Detect which cell encompasses the target text, then output its (x, y) center coordinate. 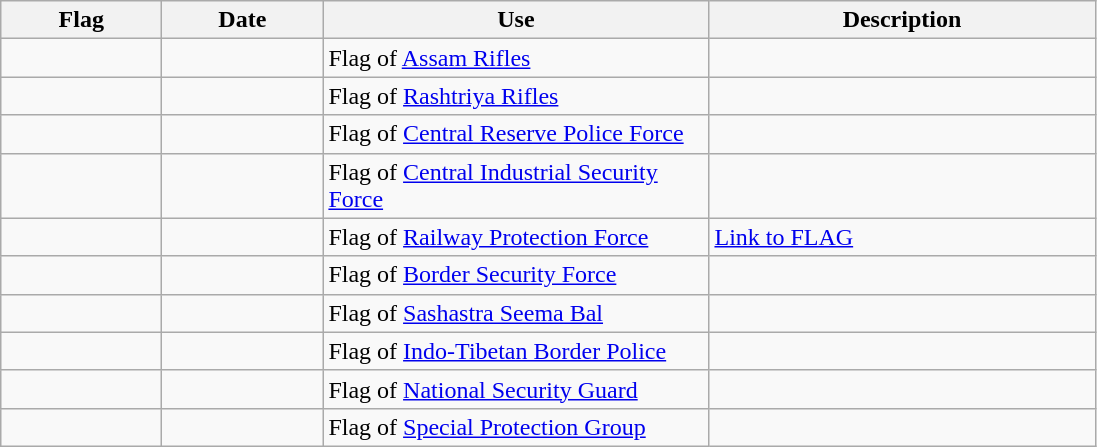
Flag of Border Security Force (516, 275)
Flag of National Security Guard (516, 389)
Flag of Indo-Tibetan Border Police (516, 351)
Description (902, 20)
Flag (82, 20)
Flag of Railway Protection Force (516, 237)
Use (516, 20)
Flag of Sashastra Seema Bal (516, 313)
Link to FLAG (902, 237)
Flag of Assam Rifles (516, 58)
Flag of Rashtriya Rifles (516, 96)
Flag of Central Industrial Security Force (516, 186)
Flag of Central Reserve Police Force (516, 134)
Flag of Special Protection Group (516, 427)
Date (242, 20)
